Pinpoint the cell where the given text exists, returning its [x, y] midpoint coordinate. 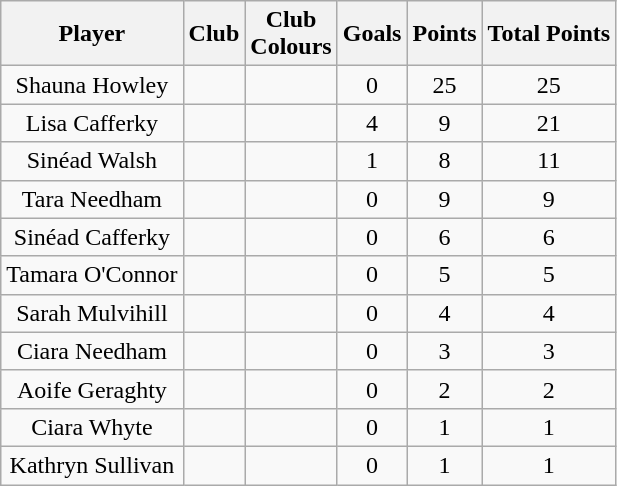
Ciara Needham [92, 351]
Ciara Whyte [92, 427]
Points [444, 34]
21 [549, 123]
ClubColours [291, 34]
Total Points [549, 34]
Player [92, 34]
Club [214, 34]
11 [549, 161]
Goals [372, 34]
Kathryn Sullivan [92, 465]
Tamara O'Connor [92, 275]
8 [444, 161]
Sarah Mulvihill [92, 313]
Tara Needham [92, 199]
Sinéad Walsh [92, 161]
Sinéad Cafferky [92, 237]
Lisa Cafferky [92, 123]
Aoife Geraghty [92, 389]
Shauna Howley [92, 85]
